Extract the (X, Y) coordinate from the center of the cell holding the provided text.  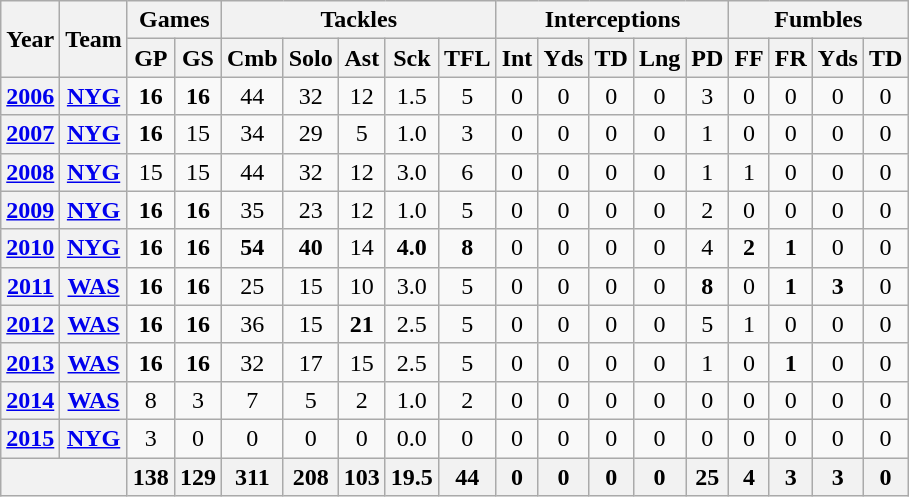
129 (198, 477)
10 (362, 286)
Sck (412, 58)
1.5 (412, 96)
14 (362, 248)
Games (174, 20)
35 (252, 210)
6 (467, 172)
103 (362, 477)
0.0 (412, 438)
Fumbles (818, 20)
36 (252, 324)
TFL (467, 58)
2010 (30, 248)
4.0 (412, 248)
Solo (310, 58)
21 (362, 324)
34 (252, 134)
Tackles (358, 20)
Interceptions (612, 20)
2014 (30, 400)
19.5 (412, 477)
GS (198, 58)
54 (252, 248)
2006 (30, 96)
29 (310, 134)
2011 (30, 286)
Int (517, 58)
FR (790, 58)
Ast (362, 58)
PD (708, 58)
Team (94, 39)
40 (310, 248)
Year (30, 39)
208 (310, 477)
FF (749, 58)
311 (252, 477)
2007 (30, 134)
2015 (30, 438)
Cmb (252, 58)
Lng (659, 58)
17 (310, 362)
2013 (30, 362)
GP (150, 58)
138 (150, 477)
7 (252, 400)
2008 (30, 172)
2009 (30, 210)
23 (310, 210)
2012 (30, 324)
